Identify which cell holds the provided text, then report its [x, y] central coordinate. 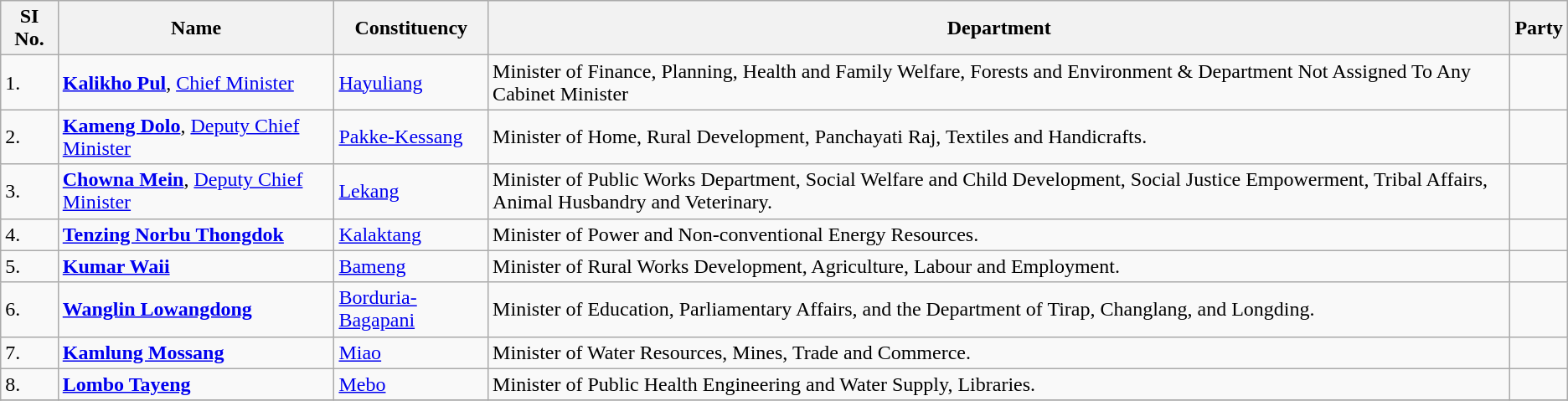
Department [999, 28]
Bameng [411, 266]
Kameng Dolo, Deputy Chief Minister [196, 137]
Constituency [411, 28]
5. [29, 266]
Minister of Power and Non-conventional Energy Resources. [999, 234]
Lombo Tayeng [196, 384]
Mebo [411, 384]
Pakke-Kessang [411, 137]
Borduria-Bagapani [411, 310]
Name [196, 28]
Minister of Home, Rural Development, Panchayati Raj, Textiles and Handicrafts. [999, 137]
8. [29, 384]
Chowna Mein, Deputy Chief Minister [196, 191]
Party [1539, 28]
Minister of Rural Works Development, Agriculture, Labour and Employment. [999, 266]
Miao [411, 352]
Kalikho Pul, Chief Minister [196, 82]
7. [29, 352]
Tenzing Norbu Thongdok [196, 234]
SI No. [29, 28]
Minister of Education, Parliamentary Affairs, and the Department of Tirap, Changlang, and Longding. [999, 310]
Lekang [411, 191]
Minister of Finance, Planning, Health and Family Welfare, Forests and Environment & Department Not Assigned To Any Cabinet Minister [999, 82]
3. [29, 191]
2. [29, 137]
Wanglin Lowangdong [196, 310]
4. [29, 234]
Kalaktang [411, 234]
Hayuliang [411, 82]
Kamlung Mossang [196, 352]
Minister of Public Health Engineering and Water Supply, Libraries. [999, 384]
Kumar Waii [196, 266]
6. [29, 310]
Minister of Water Resources, Mines, Trade and Commerce. [999, 352]
1. [29, 82]
